Return the (X, Y) coordinate for the center point of the cell that contains the specified text.  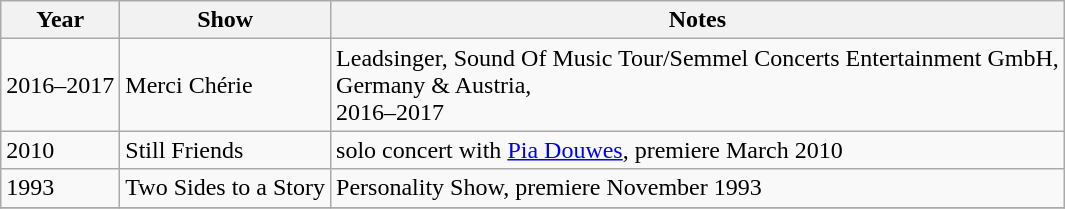
2016–2017 (60, 85)
Personality Show, premiere November 1993 (698, 188)
Merci Chérie (226, 85)
Still Friends (226, 150)
Show (226, 20)
2010 (60, 150)
Notes (698, 20)
1993 (60, 188)
solo concert with Pia Douwes, premiere March 2010 (698, 150)
Two Sides to a Story (226, 188)
Leadsinger, Sound Of Music Tour/Semmel Concerts Entertainment GmbH, Germany & Austria, 2016–2017 (698, 85)
Year (60, 20)
